Pinpoint the cell where the given text exists, returning its [x, y] midpoint coordinate. 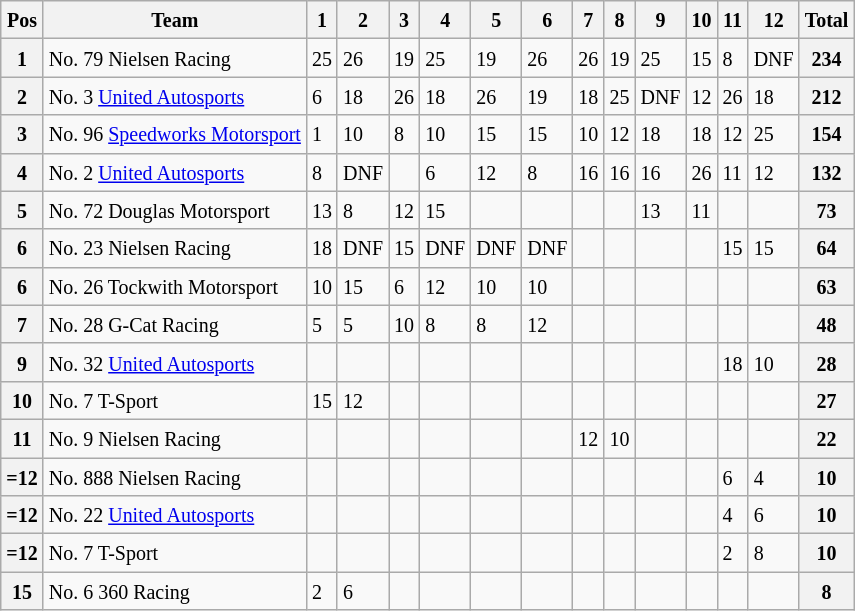
Pos [22, 20]
64 [826, 248]
No. 23 Nielsen Racing [174, 248]
No. 96 Speedworks Motorsport [174, 134]
No. 79 Nielsen Racing [174, 58]
No. 26 Tockwith Motorsport [174, 286]
No. 888 Nielsen Racing [174, 477]
Total [826, 20]
No. 9 Nielsen Racing [174, 438]
No. 3 United Autosports [174, 96]
28 [826, 362]
132 [826, 172]
63 [826, 286]
212 [826, 96]
48 [826, 324]
234 [826, 58]
Team [174, 20]
No. 2 United Autosports [174, 172]
No. 72 Douglas Motorsport [174, 210]
22 [826, 438]
73 [826, 210]
154 [826, 134]
27 [826, 400]
No. 22 United Autosports [174, 515]
No. 32 United Autosports [174, 362]
No. 28 G-Cat Racing [174, 324]
No. 6 360 Racing [174, 591]
